Identify which cell holds the provided text, then report its (X, Y) central coordinate. 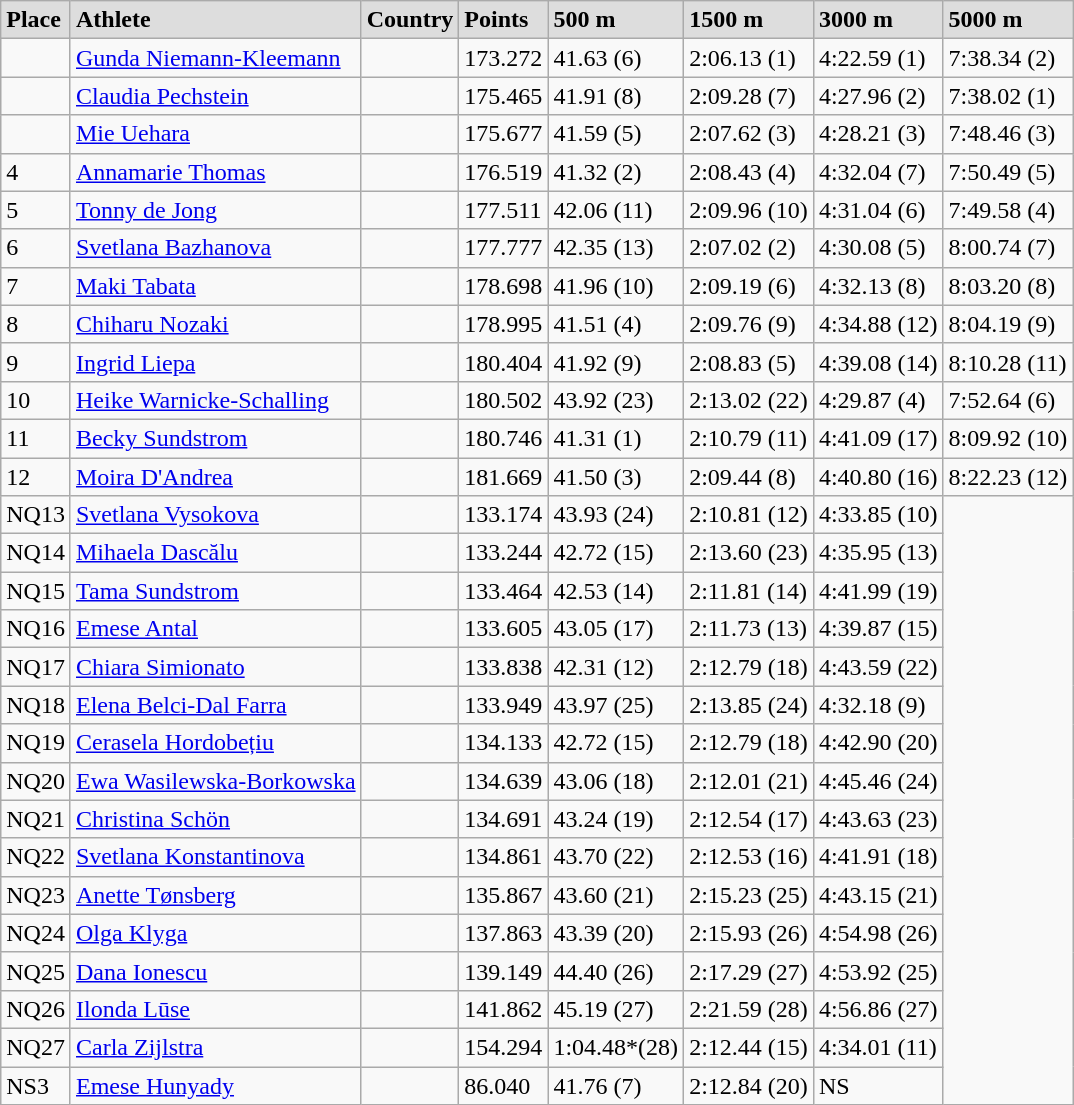
8:00.74 (7) (1008, 248)
Points (504, 20)
8:04.19 (9) (1008, 324)
5000 m (1008, 20)
Svetlana Konstantinova (216, 857)
NQ20 (36, 781)
4:32.18 (9) (878, 705)
43.97 (25) (616, 705)
4:54.98 (26) (878, 933)
177.777 (504, 248)
7 (36, 286)
133.838 (504, 667)
133.244 (504, 553)
42.35 (13) (616, 248)
178.698 (504, 286)
Tama Sundstrom (216, 591)
Becky Sundstrom (216, 438)
Moira D'Andrea (216, 477)
Heike Warnicke-Schalling (216, 400)
4:56.86 (27) (878, 1009)
2:12.84 (20) (749, 1085)
181.669 (504, 477)
4:33.85 (10) (878, 515)
NQ19 (36, 743)
4:32.13 (8) (878, 286)
Svetlana Bazhanova (216, 248)
134.861 (504, 857)
43.60 (21) (616, 895)
44.40 (26) (616, 971)
Athlete (216, 20)
Cerasela Hordobețiu (216, 743)
Mie Uehara (216, 134)
Olga Klyga (216, 933)
154.294 (504, 1047)
43.05 (17) (616, 629)
8 (36, 324)
4:30.08 (5) (878, 248)
41.59 (5) (616, 134)
Anette Tønsberg (216, 895)
41.50 (3) (616, 477)
8:22.23 (12) (1008, 477)
4:43.59 (22) (878, 667)
NQ22 (36, 857)
41.96 (10) (616, 286)
2:12.01 (21) (749, 781)
42.06 (11) (616, 210)
41.32 (2) (616, 172)
180.404 (504, 362)
NQ25 (36, 971)
Elena Belci-Dal Farra (216, 705)
NS (878, 1085)
135.867 (504, 895)
2:13.85 (24) (749, 705)
4:34.88 (12) (878, 324)
Chiharu Nozaki (216, 324)
43.24 (19) (616, 819)
8:03.20 (8) (1008, 286)
134.133 (504, 743)
NQ15 (36, 591)
2:11.81 (14) (749, 591)
2:09.28 (7) (749, 96)
4:35.95 (13) (878, 553)
1500 m (749, 20)
134.639 (504, 781)
4:43.63 (23) (878, 819)
2:09.44 (8) (749, 477)
2:13.60 (23) (749, 553)
43.92 (23) (616, 400)
180.502 (504, 400)
41.91 (8) (616, 96)
5 (36, 210)
175.465 (504, 96)
177.511 (504, 210)
175.677 (504, 134)
NQ26 (36, 1009)
2:10.79 (11) (749, 438)
141.862 (504, 1009)
2:15.23 (25) (749, 895)
2:07.62 (3) (749, 134)
8:09.92 (10) (1008, 438)
Mihaela Dascălu (216, 553)
2:09.96 (10) (749, 210)
2:13.02 (22) (749, 400)
Emese Hunyady (216, 1085)
2:17.29 (27) (749, 971)
178.995 (504, 324)
134.691 (504, 819)
11 (36, 438)
NQ17 (36, 667)
4:28.21 (3) (878, 134)
4:41.09 (17) (878, 438)
42.53 (14) (616, 591)
180.746 (504, 438)
12 (36, 477)
NQ13 (36, 515)
4:32.04 (7) (878, 172)
41.76 (7) (616, 1085)
7:38.34 (2) (1008, 58)
Gunda Niemann-Kleemann (216, 58)
Christina Schön (216, 819)
133.949 (504, 705)
1:04.48*(28) (616, 1047)
4:42.90 (20) (878, 743)
Carla Zijlstra (216, 1047)
41.31 (1) (616, 438)
3000 m (878, 20)
133.605 (504, 629)
NS3 (36, 1085)
Place (36, 20)
7:50.49 (5) (1008, 172)
2:07.02 (2) (749, 248)
Ewa Wasilewska-Borkowska (216, 781)
2:09.19 (6) (749, 286)
Svetlana Vysokova (216, 515)
NQ24 (36, 933)
2:12.44 (15) (749, 1047)
2:15.93 (26) (749, 933)
86.040 (504, 1085)
2:21.59 (28) (749, 1009)
Dana Ionescu (216, 971)
133.174 (504, 515)
NQ27 (36, 1047)
41.63 (6) (616, 58)
2:11.73 (13) (749, 629)
Tonny de Jong (216, 210)
43.93 (24) (616, 515)
2:08.83 (5) (749, 362)
41.51 (4) (616, 324)
Emese Antal (216, 629)
4:34.01 (11) (878, 1047)
139.149 (504, 971)
4:40.80 (16) (878, 477)
Ilonda Lūse (216, 1009)
133.464 (504, 591)
137.863 (504, 933)
7:38.02 (1) (1008, 96)
NQ21 (36, 819)
4:41.99 (19) (878, 591)
4:45.46 (24) (878, 781)
4:41.91 (18) (878, 857)
NQ16 (36, 629)
Country (410, 20)
4:27.96 (2) (878, 96)
43.06 (18) (616, 781)
2:06.13 (1) (749, 58)
500 m (616, 20)
Maki Tabata (216, 286)
10 (36, 400)
2:10.81 (12) (749, 515)
Chiara Simionato (216, 667)
173.272 (504, 58)
Annamarie Thomas (216, 172)
43.39 (20) (616, 933)
7:52.64 (6) (1008, 400)
9 (36, 362)
6 (36, 248)
NQ23 (36, 895)
Ingrid Liepa (216, 362)
NQ14 (36, 553)
42.31 (12) (616, 667)
2:12.53 (16) (749, 857)
4:39.87 (15) (878, 629)
4:31.04 (6) (878, 210)
2:09.76 (9) (749, 324)
176.519 (504, 172)
2:12.54 (17) (749, 819)
7:49.58 (4) (1008, 210)
4:53.92 (25) (878, 971)
4:22.59 (1) (878, 58)
43.70 (22) (616, 857)
4 (36, 172)
2:08.43 (4) (749, 172)
45.19 (27) (616, 1009)
4:29.87 (4) (878, 400)
Claudia Pechstein (216, 96)
NQ18 (36, 705)
7:48.46 (3) (1008, 134)
4:39.08 (14) (878, 362)
8:10.28 (11) (1008, 362)
4:43.15 (21) (878, 895)
41.92 (9) (616, 362)
